Determine the (x, y) coordinate at the center of the cell enclosing the given text.  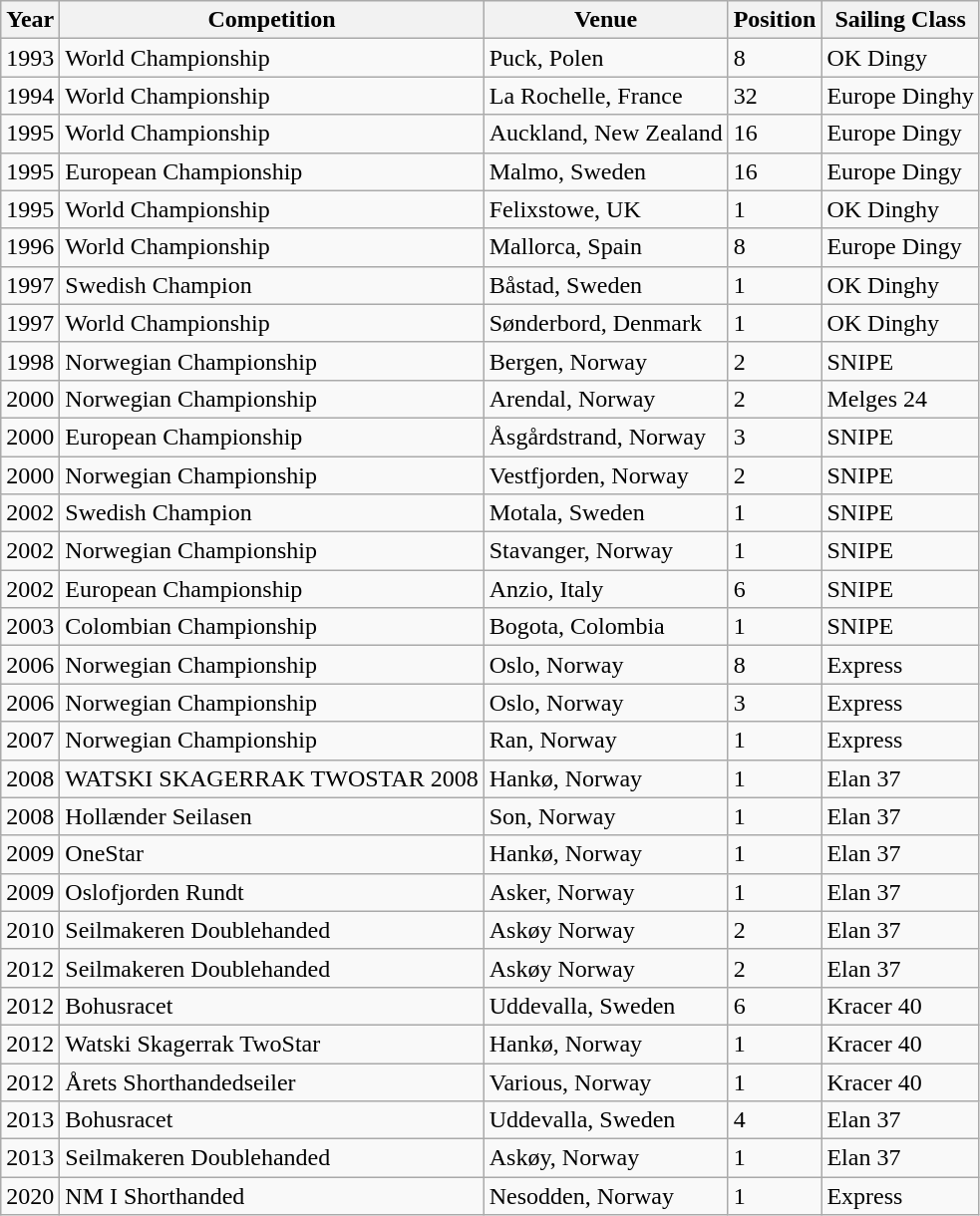
Sønderbord, Denmark (606, 323)
1994 (30, 96)
Årets Shorthandedseiler (271, 1081)
Competition (271, 20)
Colombian Championship (271, 627)
Stavanger, Norway (606, 551)
Malmo, Sweden (606, 171)
Båstad, Sweden (606, 285)
2007 (30, 741)
1996 (30, 247)
2020 (30, 1196)
Watski Skagerrak TwoStar (271, 1044)
Europe Dinghy (900, 96)
Son, Norway (606, 816)
Puck, Polen (606, 58)
Melges 24 (900, 399)
Anzio, Italy (606, 589)
WATSKI SKAGERRAK TWOSTAR 2008 (271, 778)
Various, Norway (606, 1081)
Bogota, Colombia (606, 627)
2010 (30, 930)
Arendal, Norway (606, 399)
Vestfjorden, Norway (606, 475)
Bergen, Norway (606, 361)
Venue (606, 20)
1993 (30, 58)
NM I Shorthanded (271, 1196)
4 (775, 1120)
Asker, Norway (606, 892)
1998 (30, 361)
2003 (30, 627)
Sailing Class (900, 20)
Åsgårdstrand, Norway (606, 437)
Auckland, New Zealand (606, 134)
Askøy, Norway (606, 1158)
Oslofjorden Rundt (271, 892)
Hollænder Seilasen (271, 816)
Position (775, 20)
Motala, Sweden (606, 513)
OK Dingy (900, 58)
La Rochelle, France (606, 96)
Year (30, 20)
OneStar (271, 854)
32 (775, 96)
Nesodden, Norway (606, 1196)
Mallorca, Spain (606, 247)
Ran, Norway (606, 741)
Felixstowe, UK (606, 209)
